Pinpoint the cell where the given text exists, returning its [x, y] midpoint coordinate. 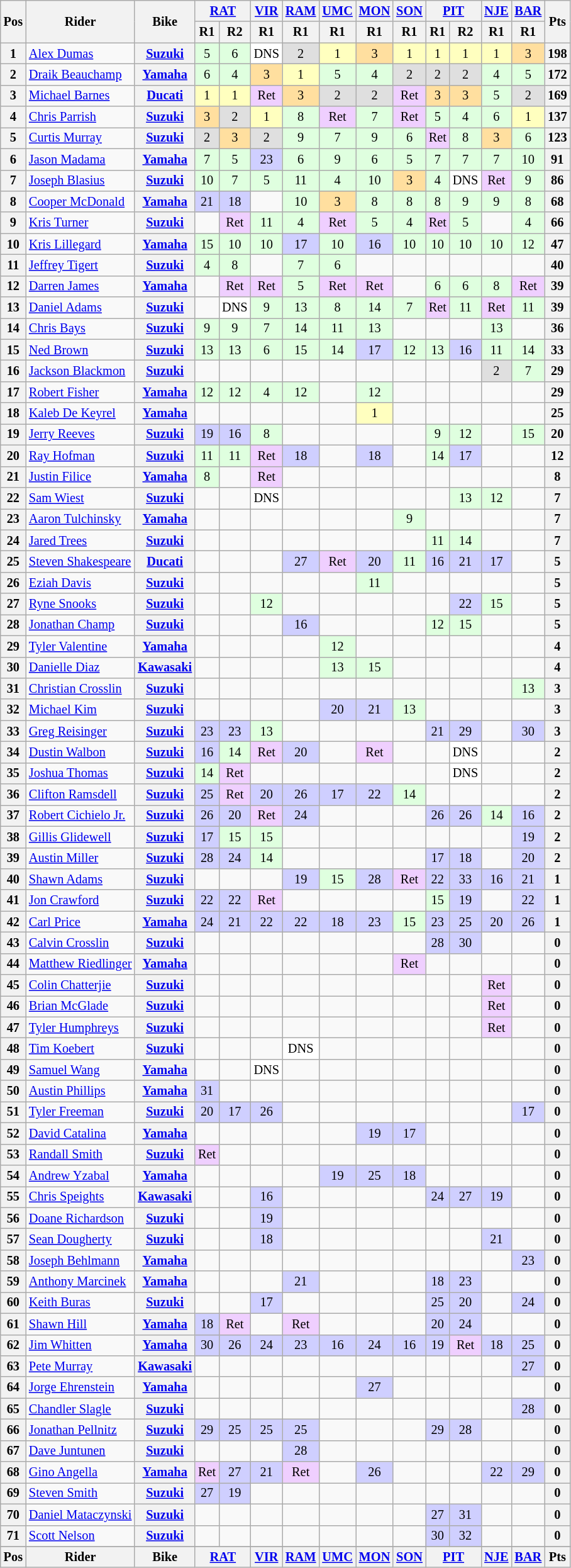
Kris Lillegard [80, 244]
44 [13, 964]
55 [13, 1197]
70 [13, 1515]
56 [13, 1218]
198 [557, 53]
Draik Beauchamp [80, 74]
Sean Dougherty [80, 1239]
51 [13, 1112]
52 [13, 1133]
57 [13, 1239]
Jeffrey Tigert [80, 265]
Dustin Walbon [80, 752]
46 [13, 1006]
Chandler Slagle [80, 1409]
Jonathan Champ [80, 625]
Dave Juntunen [80, 1451]
64 [13, 1387]
Austin Phillips [80, 1091]
Tyler Valentine [80, 646]
42 [13, 922]
Keith Buras [80, 1302]
Alex Dumas [80, 53]
Shawn Adams [80, 879]
Chris Bays [80, 328]
Ray Hofman [80, 456]
Pete Murray [80, 1366]
48 [13, 1049]
Jerry Reeves [80, 434]
41 [13, 900]
Chris Speights [80, 1197]
Jorge Ehrenstein [80, 1387]
Tyler Freeman [80, 1112]
Robert Cichielo Jr. [80, 815]
Jon Crawford [80, 900]
Darren James [80, 286]
59 [13, 1282]
Clifton Ramsdell [80, 795]
Steven Smith [80, 1493]
Tim Koebert [80, 1049]
61 [13, 1324]
Ryne Snooks [80, 604]
58 [13, 1260]
Tyler Humphreys [80, 1028]
Anthony Marcinek [80, 1282]
71 [13, 1536]
Austin Miller [80, 858]
Daniel Mataczynski [80, 1515]
43 [13, 943]
38 [13, 837]
91 [557, 159]
Daniel Adams [80, 308]
Robert Fisher [80, 392]
Cooper McDonald [80, 201]
Ned Brown [80, 350]
Jonathan Pellnitz [80, 1430]
Jim Whitten [80, 1345]
Doane Richardson [80, 1218]
172 [557, 74]
Jackson Blackmon [80, 371]
137 [557, 117]
David Catalina [80, 1133]
123 [557, 138]
Joseph Blasius [80, 181]
Michael Barnes [80, 96]
50 [13, 1091]
Danielle Diaz [80, 668]
Scott Nelson [80, 1536]
35 [13, 773]
53 [13, 1155]
62 [13, 1345]
Randall Smith [80, 1155]
Greg Reisinger [80, 731]
Joseph Behlmann [80, 1260]
Kaleb De Keyrel [80, 413]
Kris Turner [80, 223]
Curtis Murray [80, 138]
Colin Chatterjie [80, 985]
Aaron Tulchinsky [80, 519]
Joshua Thomas [80, 773]
Brian McGlade [80, 1006]
34 [13, 752]
86 [557, 181]
60 [13, 1302]
67 [13, 1451]
Eziah Davis [80, 583]
Carl Price [80, 922]
Calvin Crosslin [80, 943]
Steven Shakespeare [80, 561]
Christian Crosslin [80, 688]
Chris Parrish [80, 117]
169 [557, 96]
Matthew Riedlinger [80, 964]
Jared Trees [80, 540]
37 [13, 815]
63 [13, 1366]
45 [13, 985]
Samuel Wang [80, 1070]
Gillis Glidewell [80, 837]
54 [13, 1175]
65 [13, 1409]
Jason Madama [80, 159]
Andrew Yzabal [80, 1175]
Michael Kim [80, 710]
Sam Wiest [80, 498]
Gino Angella [80, 1472]
Shawn Hill [80, 1324]
Justin Filice [80, 477]
69 [13, 1493]
49 [13, 1070]
